Search for the cell housing the specified text and yield its [x, y] center coordinate. 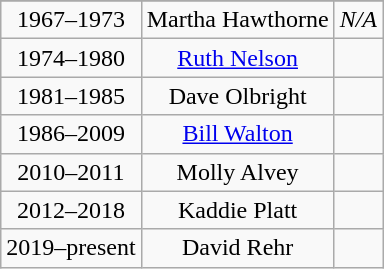
1967–1973 [71, 20]
Ruth Nelson [238, 58]
Molly Alvey [238, 172]
David Rehr [238, 248]
1981–1985 [71, 96]
Kaddie Platt [238, 210]
Martha Hawthorne [238, 20]
2012–2018 [71, 210]
2010–2011 [71, 172]
Bill Walton [238, 134]
N/A [358, 20]
1986–2009 [71, 134]
1974–1980 [71, 58]
Dave Olbright [238, 96]
2019–present [71, 248]
